Return the (X, Y) coordinate for the center point of the cell that contains the specified text.  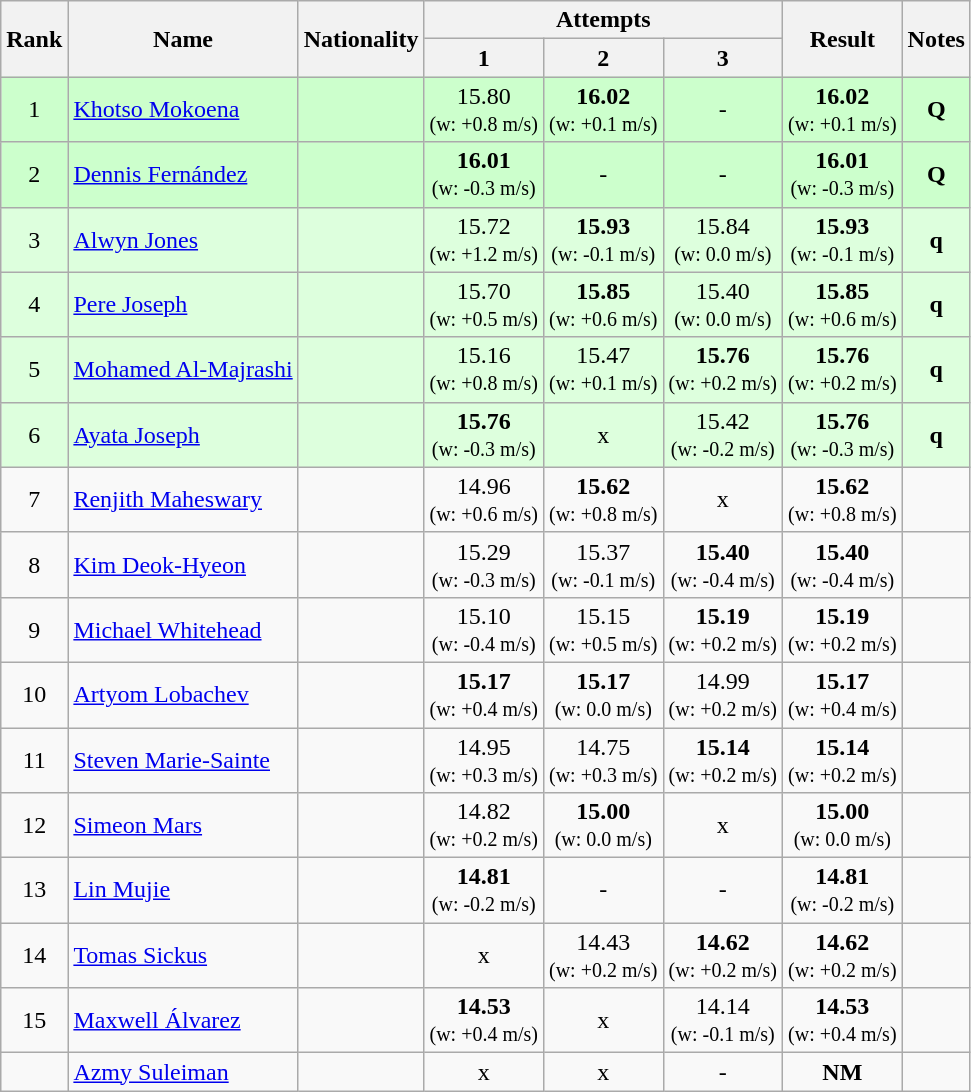
Tomas Sickus (183, 956)
15.76 (w: +0.2 m/s) (843, 370)
15.29(w: -0.3 m/s) (484, 564)
7 (34, 500)
15.62(w: +0.8 m/s) (603, 500)
15.00(w: 0.0 m/s) (603, 826)
Lin Mujie (183, 890)
14.62 (w: +0.2 m/s) (843, 956)
Mohamed Al-Majrashi (183, 370)
15.62 (w: +0.8 m/s) (843, 500)
15.00 (w: 0.0 m/s) (843, 826)
14.81 (w: -0.2 m/s) (843, 890)
15.76 (w: -0.3 m/s) (843, 434)
12 (34, 826)
16.02 (w: +0.1 m/s) (843, 110)
14.53(w: +0.4 m/s) (484, 1020)
8 (34, 564)
5 (34, 370)
Alwyn Jones (183, 240)
13 (34, 890)
15.84(w: 0.0 m/s) (723, 240)
14.62(w: +0.2 m/s) (723, 956)
15.47(w: +0.1 m/s) (603, 370)
Nationality (361, 39)
15.37(w: -0.1 m/s) (603, 564)
15.14(w: +0.2 m/s) (723, 760)
9 (34, 630)
Simeon Mars (183, 826)
15 (34, 1020)
15.85(w: +0.6 m/s) (603, 304)
Result (843, 39)
Pere Joseph (183, 304)
15.14 (w: +0.2 m/s) (843, 760)
Khotso Mokoena (183, 110)
15.80(w: +0.8 m/s) (484, 110)
Steven Marie-Sainte (183, 760)
15.93(w: -0.1 m/s) (603, 240)
14.75(w: +0.3 m/s) (603, 760)
16.02(w: +0.1 m/s) (603, 110)
Name (183, 39)
15.10(w: -0.4 m/s) (484, 630)
Attempts (604, 20)
15.40(w: 0.0 m/s) (723, 304)
14.99(w: +0.2 m/s) (723, 694)
15.93 (w: -0.1 m/s) (843, 240)
14.95(w: +0.3 m/s) (484, 760)
14.81(w: -0.2 m/s) (484, 890)
14.53 (w: +0.4 m/s) (843, 1020)
6 (34, 434)
15.19(w: +0.2 m/s) (723, 630)
15.76(w: -0.3 m/s) (484, 434)
10 (34, 694)
14.82(w: +0.2 m/s) (484, 826)
Renjith Maheswary (183, 500)
15.85 (w: +0.6 m/s) (843, 304)
15.19 (w: +0.2 m/s) (843, 630)
15.40 (w: -0.4 m/s) (843, 564)
Rank (34, 39)
16.01(w: -0.3 m/s) (484, 174)
Dennis Fernández (183, 174)
4 (34, 304)
Michael Whitehead (183, 630)
11 (34, 760)
16.01 (w: -0.3 m/s) (843, 174)
15.17 (w: +0.4 m/s) (843, 694)
Ayata Joseph (183, 434)
Artyom Lobachev (183, 694)
15.17(w: 0.0 m/s) (603, 694)
Kim Deok-Hyeon (183, 564)
Azmy Suleiman (183, 1072)
15.17(w: +0.4 m/s) (484, 694)
14 (34, 956)
NM (843, 1072)
15.70(w: +0.5 m/s) (484, 304)
15.72(w: +1.2 m/s) (484, 240)
15.40(w: -0.4 m/s) (723, 564)
Maxwell Álvarez (183, 1020)
15.42(w: -0.2 m/s) (723, 434)
14.96(w: +0.6 m/s) (484, 500)
14.14(w: -0.1 m/s) (723, 1020)
15.16(w: +0.8 m/s) (484, 370)
Notes (936, 39)
15.15(w: +0.5 m/s) (603, 630)
14.43(w: +0.2 m/s) (603, 956)
15.76(w: +0.2 m/s) (723, 370)
